Output the [x, y] coordinate of the center of the cell containing the given text.  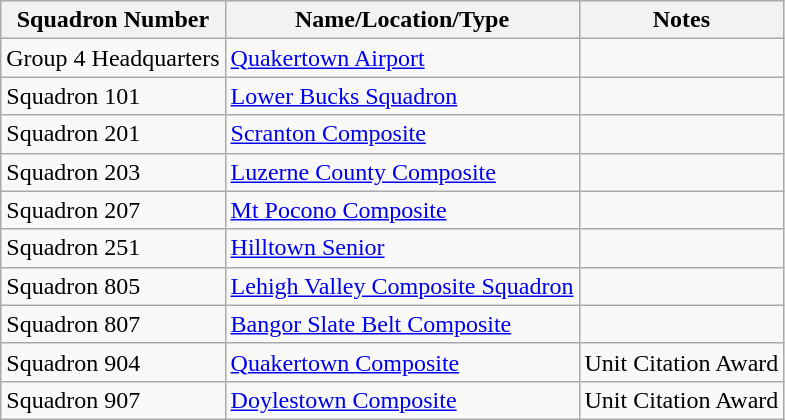
Squadron 203 [113, 172]
Squadron 805 [113, 286]
Scranton Composite [402, 134]
Squadron 907 [113, 400]
Lehigh Valley Composite Squadron [402, 286]
Hilltown Senior [402, 248]
Quakertown Composite [402, 362]
Squadron 904 [113, 362]
Notes [682, 20]
Squadron Number [113, 20]
Name/Location/Type [402, 20]
Doylestown Composite [402, 400]
Squadron 101 [113, 96]
Squadron 207 [113, 210]
Group 4 Headquarters [113, 58]
Mt Pocono Composite [402, 210]
Quakertown Airport [402, 58]
Squadron 201 [113, 134]
Squadron 807 [113, 324]
Squadron 251 [113, 248]
Luzerne County Composite [402, 172]
Lower Bucks Squadron [402, 96]
Bangor Slate Belt Composite [402, 324]
